Provide the [X, Y] coordinate of the cell's center where the given text is located.  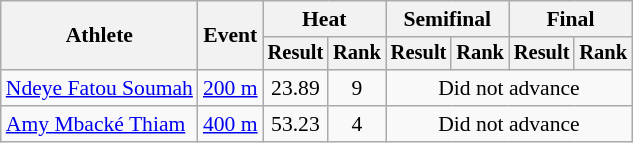
Final [570, 19]
Event [230, 36]
200 m [230, 88]
Heat [324, 19]
23.89 [296, 88]
Ndeye Fatou Soumah [100, 88]
Amy Mbacké Thiam [100, 124]
Athlete [100, 36]
53.23 [296, 124]
9 [357, 88]
400 m [230, 124]
Semifinal [448, 19]
4 [357, 124]
